Output the (x, y) coordinate of the center of the cell containing the given text.  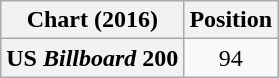
Position (231, 20)
Chart (2016) (92, 20)
US Billboard 200 (92, 58)
94 (231, 58)
